Return [x, y] of the center of cell containing provided text 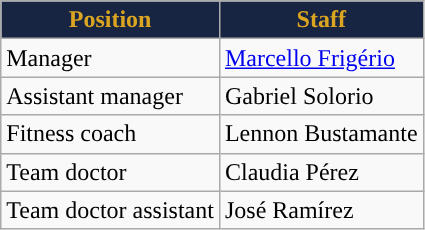
Gabriel Solorio [321, 96]
Position [110, 20]
Team doctor assistant [110, 210]
José Ramírez [321, 210]
Marcello Frigério [321, 58]
Team doctor [110, 172]
Claudia Pérez [321, 172]
Manager [110, 58]
Fitness coach [110, 134]
Assistant manager [110, 96]
Lennon Bustamante [321, 134]
Staff [321, 20]
